Extract the [x, y] coordinate from the center of the cell holding the provided text.  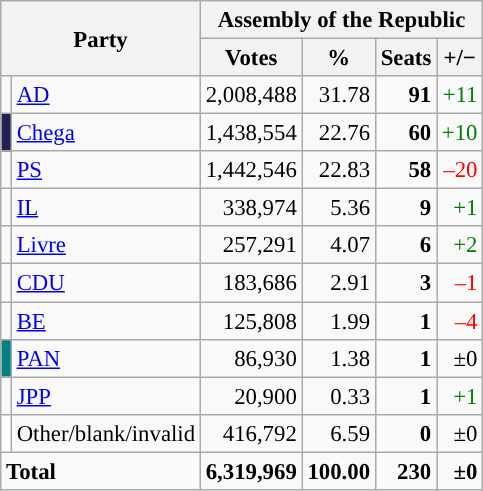
416,792 [251, 433]
31.78 [338, 95]
–20 [460, 170]
1.99 [338, 321]
60 [406, 133]
% [338, 58]
20,900 [251, 396]
Livre [106, 245]
125,808 [251, 321]
100.00 [338, 471]
Votes [251, 58]
AD [106, 95]
+11 [460, 95]
JPP [106, 396]
0 [406, 433]
–1 [460, 283]
PAN [106, 358]
2,008,488 [251, 95]
+/− [460, 58]
Assembly of the Republic [341, 20]
22.76 [338, 133]
86,930 [251, 358]
–4 [460, 321]
+10 [460, 133]
1,442,546 [251, 170]
91 [406, 95]
BE [106, 321]
6,319,969 [251, 471]
22.83 [338, 170]
257,291 [251, 245]
1,438,554 [251, 133]
2.91 [338, 283]
6 [406, 245]
Chega [106, 133]
183,686 [251, 283]
338,974 [251, 208]
58 [406, 170]
Party [101, 38]
Total [101, 471]
5.36 [338, 208]
6.59 [338, 433]
0.33 [338, 396]
CDU [106, 283]
9 [406, 208]
IL [106, 208]
PS [106, 170]
3 [406, 283]
Seats [406, 58]
230 [406, 471]
4.07 [338, 245]
+2 [460, 245]
1.38 [338, 358]
Other/blank/invalid [106, 433]
